Provide the [X, Y] coordinate of the cell's center where the given text is located.  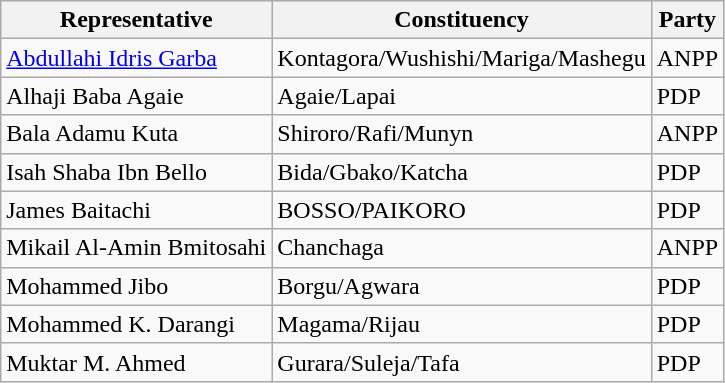
Agaie/Lapai [462, 96]
Mohammed Jibo [136, 286]
Gurara/Suleja/Tafa [462, 362]
Alhaji Baba Agaie [136, 96]
Party [687, 20]
Chanchaga [462, 248]
Abdullahi Idris Garba [136, 58]
Isah Shaba Ibn Bello [136, 172]
Representative [136, 20]
Constituency [462, 20]
Bida/Gbako/Katcha [462, 172]
Borgu/Agwara [462, 286]
Bala Adamu Kuta [136, 134]
BOSSO/PAIKORO [462, 210]
Kontagora/Wushishi/Mariga/Mashegu [462, 58]
James Baitachi [136, 210]
Muktar M. Ahmed [136, 362]
Shiroro/Rafi/Munyn [462, 134]
Mohammed K. Darangi [136, 324]
Mikail Al-Amin Bmitosahi [136, 248]
Magama/Rijau [462, 324]
